Return [X, Y] of the center of cell containing provided text 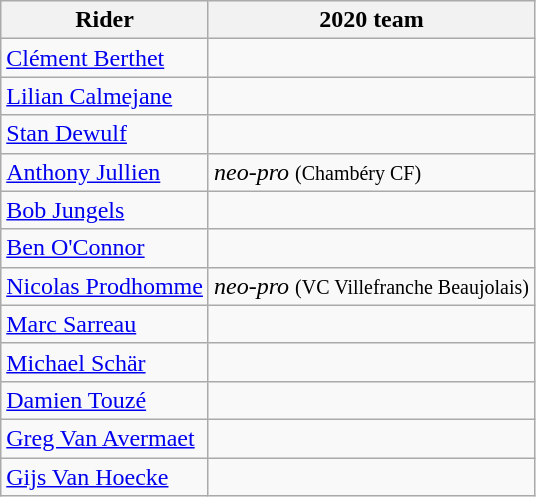
2020 team [371, 20]
Marc Sarreau [105, 324]
Ben O'Connor [105, 248]
neo-pro (VC Villefranche Beaujolais) [371, 286]
Anthony Jullien [105, 172]
Bob Jungels [105, 210]
Stan Dewulf [105, 134]
Greg Van Avermaet [105, 438]
Gijs Van Hoecke [105, 477]
Rider [105, 20]
Damien Touzé [105, 400]
Clément Berthet [105, 58]
Lilian Calmejane [105, 96]
neo-pro (Chambéry CF) [371, 172]
Nicolas Prodhomme [105, 286]
Michael Schär [105, 362]
